Detect which cell encompasses the target text, then output its (x, y) center coordinate. 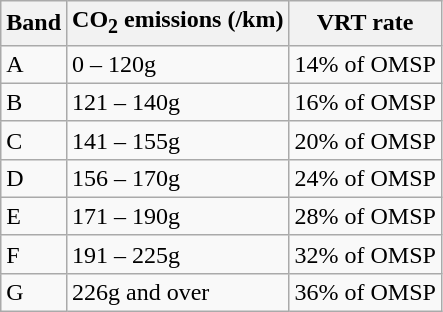
141 – 155g (178, 140)
D (34, 178)
VRT rate (365, 23)
16% of OMSP (365, 102)
CO2 emissions (/km) (178, 23)
14% of OMSP (365, 64)
171 – 190g (178, 216)
226g and over (178, 292)
191 – 225g (178, 254)
F (34, 254)
28% of OMSP (365, 216)
24% of OMSP (365, 178)
C (34, 140)
E (34, 216)
Band (34, 23)
B (34, 102)
0 – 120g (178, 64)
G (34, 292)
32% of OMSP (365, 254)
20% of OMSP (365, 140)
36% of OMSP (365, 292)
A (34, 64)
121 – 140g (178, 102)
156 – 170g (178, 178)
